For the text-containing cell, return its midpoint in [x, y] coordinate format. 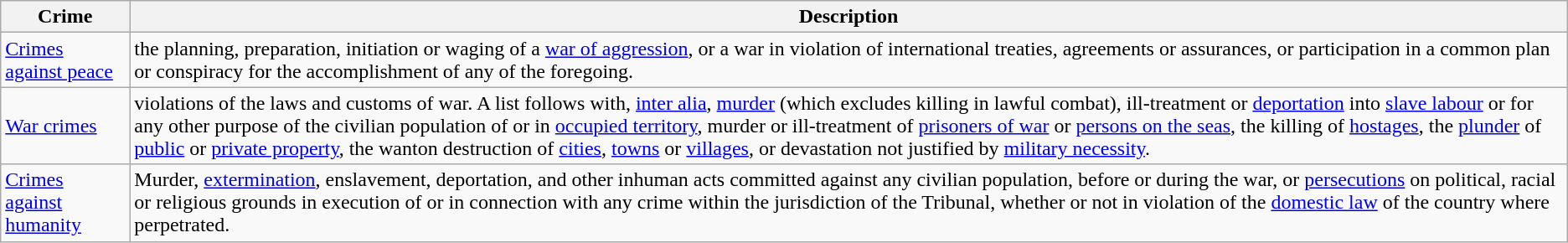
Crimes against peace [65, 60]
Description [848, 17]
Crime [65, 17]
Crimes against humanity [65, 203]
War crimes [65, 126]
